Detect which cell encompasses the target text, then output its (x, y) center coordinate. 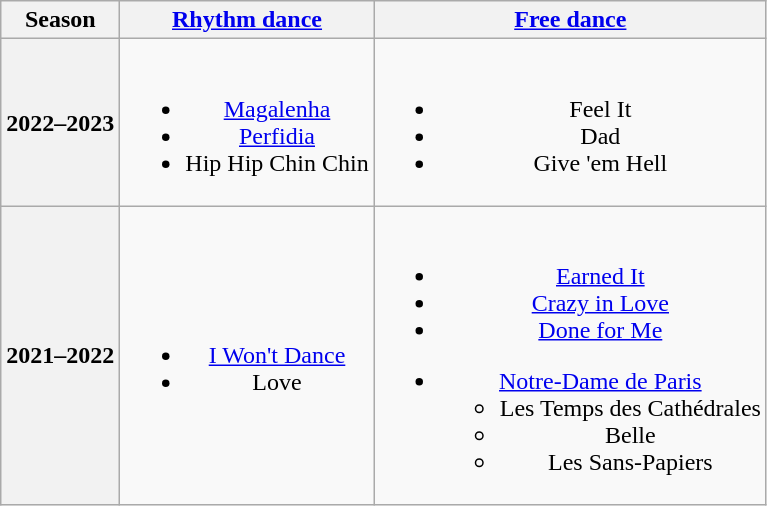
Magalenha Perfidia Hip Hip Chin Chin (247, 122)
I Won't Dance Love (247, 356)
Free dance (570, 20)
Season (60, 20)
2021–2022 (60, 356)
Feel It Dad Give 'em Hell (570, 122)
Rhythm dance (247, 20)
Earned It Crazy in Love Done for Me Notre-Dame de Paris Les Temps des Cathédrales Belle Les Sans-Papiers (570, 356)
2022–2023 (60, 122)
